Identify which cell holds the provided text, then report its (X, Y) central coordinate. 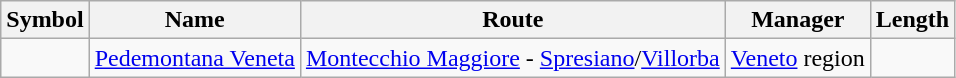
Pedemontana Veneta (194, 58)
Montecchio Maggiore - Spresiano/Villorba (512, 58)
Symbol (45, 20)
Name (194, 20)
Manager (798, 20)
Veneto region (798, 58)
Route (512, 20)
Length (912, 20)
